Pinpoint the cell where the given text exists, returning its [X, Y] midpoint coordinate. 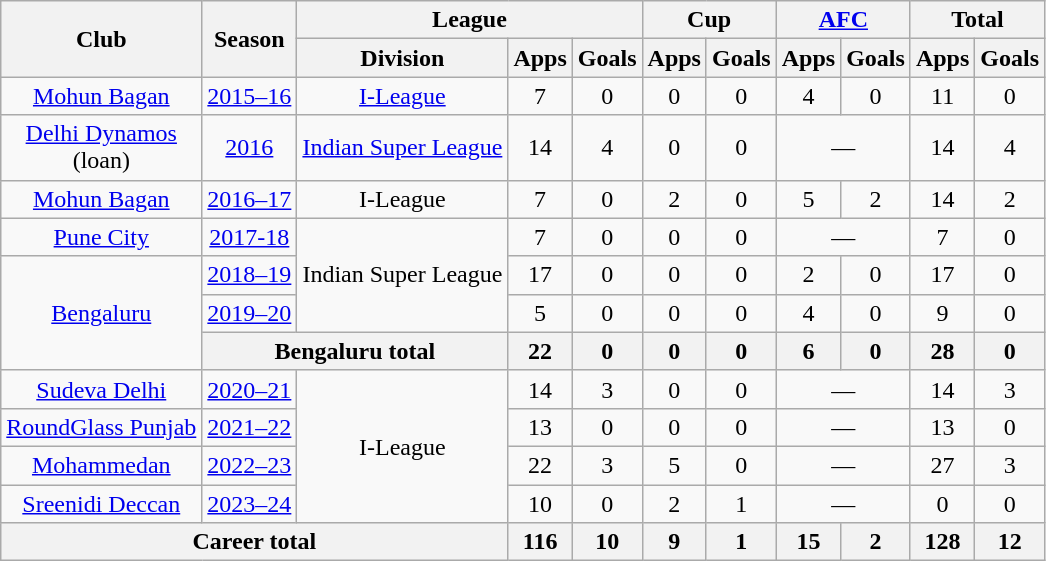
Season [250, 39]
Sreenidi Deccan [102, 503]
Total [977, 20]
15 [808, 542]
2017-18 [250, 237]
League [470, 20]
Cup [709, 20]
Bengaluru total [355, 351]
128 [942, 542]
Club [102, 39]
2016 [250, 148]
Mohammedan [102, 465]
2015–16 [250, 96]
116 [540, 542]
2021–22 [250, 427]
11 [942, 96]
Delhi Dynamos (loan) [102, 148]
6 [808, 351]
Bengaluru [102, 313]
Career total [254, 542]
2016–17 [250, 199]
2018–19 [250, 275]
Pune City [102, 237]
2023–24 [250, 503]
27 [942, 465]
Division [402, 58]
AFC [843, 20]
2019–20 [250, 313]
2022–23 [250, 465]
2020–21 [250, 389]
RoundGlass Punjab [102, 427]
28 [942, 351]
Sudeva Delhi [102, 389]
12 [1010, 542]
